From the cell containing the given text, extract its center point as (x, y) coordinate. 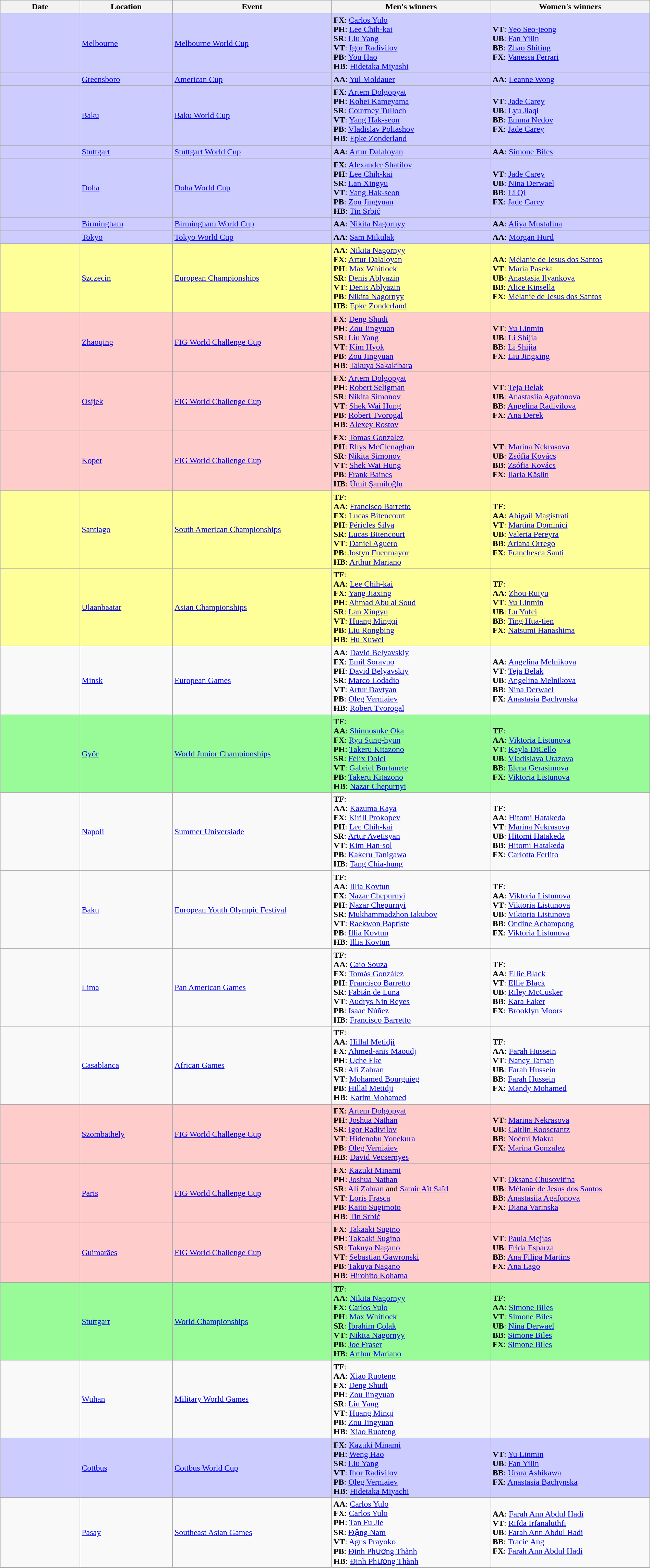
FX: Artem DolgopyatPH: Kohei KameyamaSR: Courtney TullochVT: Yang Hak-seonPB: Vladislav PoliashovHB: Epke Zonderland (411, 115)
Casablanca (126, 1065)
FX: Alexander ShatilovPH: Lee Chih-kaiSR: Lan XingyuVT: Yang Hak-seonPB: Zou JingyuanHB: Tin Srbić (411, 188)
TF: AA: Viktoria ListunovaVT: Viktoria ListunovaUB: Viktoria ListunovaBB: Ondine AchampongFX: Viktoria Listunova (570, 910)
World Championships (252, 1321)
TF: AA: Viktoria ListunovaVT: Kayla DiCelloUB: Vladislava UrazovaBB: Elena GerasimovaFX: Viktoria Listunova (570, 754)
AA: Simone Biles (570, 152)
AA: Farah Ann Abdul HadiVT: Rifda IrfanaluthfiUB: Farah Ann Abdul HadiBB: Tracie AngFX: Farah Ann Abdul Hadi (570, 1533)
TF: AA: Ellie BlackVT: Ellie BlackUB: Riley McCuskerBB: Kara EakerFX: Brooklyn Moors (570, 987)
Guimarães (126, 1253)
TF: AA: Farah HusseinVT: Nancy TamanUB: Farah HusseinBB: Farah HusseinFX: Mandy Mohamed (570, 1065)
FX: Artem DolgopyatPH: Joshua NathanSR: Igor RadivilovVT: Hidenobu YonekuraPB: Oleg VerniaievHB: David Vecsernyes (411, 1134)
TF: AA: Simone BilesVT: Simone BilesUB: Nina DerwaelBB: Simone BilesFX: Simone Biles (570, 1321)
Minsk (126, 681)
European Championships (252, 278)
VT: Yu LinminUB: Fan YilinBB: Urara AshikawaFX: Anastasia Bachynska (570, 1467)
Birmingham World Cup (252, 224)
FX: Takaaki SuginoPH: Takaaki SuginoSR: Takuya NaganoVT: Sebastian GawronskiPB: Takuya NaganoHB: Hirohito Kohama (411, 1253)
Pan American Games (252, 987)
Ulaanbaatar (126, 607)
AA: Nikita Nagornyy (411, 224)
VT: Marina NekrasovaUB: Zsófia KovácsBB: Zsófia KovácsFX: Ilaria Käslin (570, 460)
Pasay (126, 1533)
Date (40, 7)
Zhaoqing (126, 342)
TF: AA: Abigail MagistratiVT: Martina DominiciUB: Valeria PereyraBB: Ariana OrregoFX: Franchesca Santi (570, 530)
Women's winners (570, 7)
AA: David BelyavskiyFX: Emil SoravuoPH: David BelyavskiySR: Marco LodadioVT: Artur DavtyanPB: Oleg VerniaievHB: Robert Tvorogal (411, 681)
FX: Carlos YuloPH: Lee Chih-kaiSR: Liu YangVT: Igor RadivilovPB: You HaoHB: Hidetaka Miyashi (411, 43)
Lima (126, 987)
Szczecin (126, 278)
Asian Championships (252, 607)
VT: Teja BelakUB: Anastasiia AgafonovaBB: Angelina RadivilovaFX: Ana Đerek (570, 401)
AA: Carlos YuloFX: Carlos YuloPH: Tan Fu JieSR: Đặng NamVT: Agus PrayokoPB: Đinh Phương ThànhHB: Đinh Phương Thành (411, 1533)
TF: AA: Lee Chih-kaiFX: Yang JiaxingPH: Ahmad Abu al SoudSR: Lan XingyuVT: Huang MingqiPB: Liu RongbingHB: Hu Xuwei (411, 607)
TF: AA: Xiao RuotengFX: Deng ShudiPH: Zou JingyuanSR: Liu YangVT: Huang MinqiPB: Zou JingyuanHB: Xiao Ruoteng (411, 1399)
AA: Aliya Mustafina (570, 224)
AA: Leanne Wong (570, 79)
Summer Universiade (252, 832)
AA: Angelina MelnikovaVT: Teja BelakUB: Angelina MelnikovaBB: Nina DerwaelFX: Anastasia Bachynska (570, 681)
FX: Deng ShudiPH: Zou JingyuanSR: Liu YangVT: Kim HyokPB: Zou JingyuanHB: Takuya Sakakibara (411, 342)
Koper (126, 460)
TF: AA: Hillal MetidjiFX: Ahmed-anis MaoudjPH: Uche EkeSR: Ali ZahranVT: Mohamed BourguiegPB: Hillal MetidjiHB: Karim Mohamed (411, 1065)
Military World Games (252, 1399)
VT: Yu LinminUB: Li ShijiaBB: Li ShijiaFX: Liu Jingxing (570, 342)
Tokyo World Cup (252, 237)
AA: Nikita NagornyyFX: Artur DalaloyanPH: Max WhitlockSR: Denis AblyazinVT: Denis AblyazinPB: Nikita NagornyyHB: Epke Zonderland (411, 278)
FX: Tomas GonzalezPH: Rhys McClenaghanSR: Nikita SimonovVT: Shek Wai HungPB: Frank BainesHB: Ümit Şamiloğlu (411, 460)
AA: Yul Moldauer (411, 79)
European Youth Olympic Festival (252, 910)
TF: AA: Hitomi HatakedaVT: Marina NekrasovaUB: Hitomi HatakedaBB: Hitomi HatakedaFX: Carlotta Ferlito (570, 832)
European Games (252, 681)
Cottbus (126, 1467)
South American Championships (252, 530)
VT: Yeo Seo-jeong UB: Fan Yilin BB: Zhao Shiting FX: Vanessa Ferrari (570, 43)
Wuhan (126, 1399)
Paris (126, 1193)
American Cup (252, 79)
TF: AA: Caio SouzaFX: Tomás GonzálezPH: Francisco BarrettoSR: Fabián de LunaVT: Audrys Nin ReyesPB: Isaac NúñezHB: Francisco Barretto (411, 987)
TF: AA: Zhou RuiyuVT: Yu LinminUB: Lu YufeiBB: Ting Hua-tienFX: Natsumi Hanashima (570, 607)
Santiago (126, 530)
African Games (252, 1065)
TF: AA: Shinnosuke OkaFX: Ryu Sung-hyunPH: Takeru KitazonoSR: Félix DolciVT: Gabriel BurtanetePB: Takeru KitazonoHB: Nazar Chepurnyi (411, 754)
Osijek (126, 401)
Southeast Asian Games (252, 1533)
VT: Jade CareyUB: Lyu JiaqiBB: Emma NedovFX: Jade Carey (570, 115)
VT: Marina NekrasovaUB: Caitlin RooscrantzBB: Noémi MakraFX: Marina Gonzalez (570, 1134)
World Junior Championships (252, 754)
Tokyo (126, 237)
Stuttgart World Cup (252, 152)
Men's winners (411, 7)
Melbourne World Cup (252, 43)
AA: Sam Mikulak (411, 237)
VT: Jade CareyUB: Nina DerwaelBB: Li QiFX: Jade Carey (570, 188)
Szombathely (126, 1134)
TF: AA: Nikita NagornyyFX: Carlos YuloPH: Max WhitlockSR: İbrahim ÇolakVT: Nikita NagornyyPB: Joe FraserHB: Arthur Mariano (411, 1321)
Melbourne (126, 43)
Cottbus World Cup (252, 1467)
VT: Oksana ChusovitinaUB: Mélanie de Jesus dos SantosBB: Anastasiia AgafonovaFX: Diana Varinska (570, 1193)
Doha World Cup (252, 188)
Location (126, 7)
AA: Mélanie de Jesus dos SantosVT: Maria PasekaUB: Anastasia IlyankovaBB: Alice KinsellaFX: Mélanie de Jesus dos Santos (570, 278)
Event (252, 7)
VT: Paula MejíasUB: Frida EsparzaBB: Ana Filipa MartinsFX: Ana Lago (570, 1253)
TF: AA: Illia KovtunFX: Nazar ChepurnyiPH: Nazar ChepurnyiSR: Mukhammadzhon IakubovVT: Raekwon BaptistePB: Illia KovtunHB: Illia Kovtun (411, 910)
Doha (126, 188)
Birmingham (126, 224)
FX: Kazuki MinamiPH: Weng HaoSR: Liu YangVT: Ihor RadivilovPB: Oleg VerniaievHB: Hidetaka Miyachi (411, 1467)
Győr (126, 754)
FX: Artem DolgopyatPH: Robert SeligmanSR: Nikita SimonovVT: Shek Wai HungPB: Robert TvorogalHB: Alexey Rostov (411, 401)
TF: AA: Francisco BarrettoFX: Lucas BitencourtPH: Péricles SilvaSR: Lucas BitencourtVT: Daniel AgueroPB: Jostyn FuenmayorHB: Arthur Mariano (411, 530)
AA: Artur Dalaloyan (411, 152)
Napoli (126, 832)
Greensboro (126, 79)
AA: Morgan Hurd (570, 237)
Baku World Cup (252, 115)
FX: Kazuki MinamiPH: Joshua NathanSR: Ali Zahran and Samir Aït Saïd VT: Loris FrascaPB: Kaito SugimotoHB: Tin Srbić (411, 1193)
TF: AA: Kazuma KayaFX: Kirill ProkopevPH: Lee Chih-kaiSR: Artur AvetisyanVT: Kim Han-solPB: Kakeru TanigawaHB: Tang Chia-hung (411, 832)
